From the cell containing the given text, extract its center point as [x, y] coordinate. 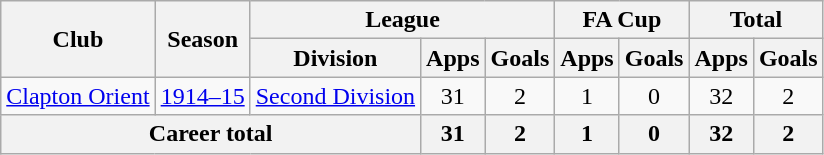
Clapton Orient [78, 96]
Career total [211, 134]
League [402, 20]
Club [78, 39]
Total [756, 20]
FA Cup [622, 20]
Second Division [335, 96]
1914–15 [202, 96]
Season [202, 39]
Division [335, 58]
